Search for the cell housing the specified text and yield its [x, y] center coordinate. 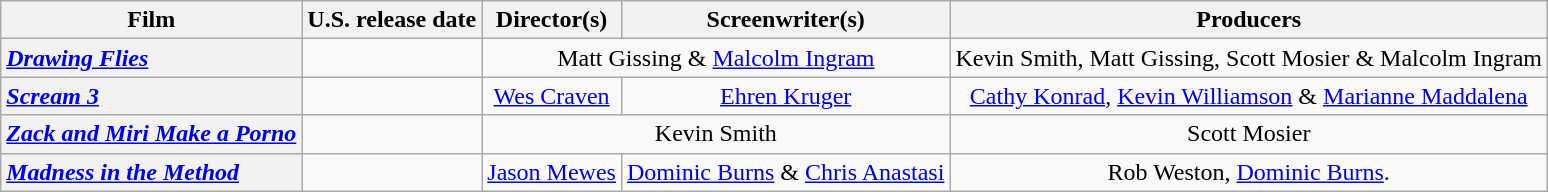
U.S. release date [392, 20]
Wes Craven [552, 96]
Kevin Smith, Matt Gissing, Scott Mosier & Malcolm Ingram [1249, 58]
Film [152, 20]
Kevin Smith [716, 134]
Madness in the Method [152, 172]
Dominic Burns & Chris Anastasi [785, 172]
Rob Weston, Dominic Burns. [1249, 172]
Jason Mewes [552, 172]
Drawing Flies [152, 58]
Director(s) [552, 20]
Cathy Konrad, Kevin Williamson & Marianne Maddalena [1249, 96]
Scream 3 [152, 96]
Producers [1249, 20]
Ehren Kruger [785, 96]
Scott Mosier [1249, 134]
Matt Gissing & Malcolm Ingram [716, 58]
Zack and Miri Make a Porno [152, 134]
Screenwriter(s) [785, 20]
